Return [X, Y] of the center of cell containing provided text 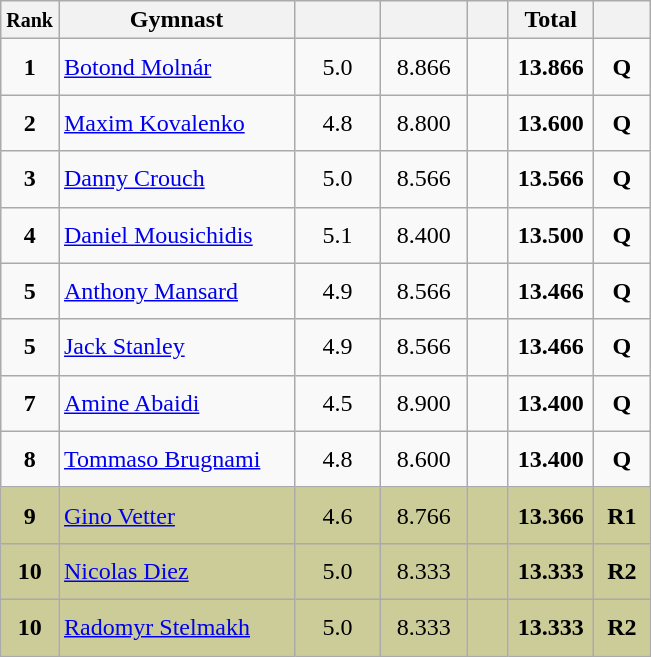
13.600 [551, 123]
13.500 [551, 235]
Rank [30, 20]
8.866 [424, 67]
4.6 [338, 515]
8.600 [424, 459]
Amine Abaidi [176, 403]
Gino Vetter [176, 515]
13.866 [551, 67]
3 [30, 179]
8.800 [424, 123]
8 [30, 459]
Total [551, 20]
Gymnast [176, 20]
Nicolas Diez [176, 571]
13.366 [551, 515]
1 [30, 67]
13.566 [551, 179]
5.1 [338, 235]
8.766 [424, 515]
R1 [622, 515]
4 [30, 235]
Daniel Mousichidis [176, 235]
2 [30, 123]
8.900 [424, 403]
9 [30, 515]
Radomyr Stelmakh [176, 627]
Danny Crouch [176, 179]
Maxim Kovalenko [176, 123]
8.400 [424, 235]
Tommaso Brugnami [176, 459]
Botond Molnár [176, 67]
Anthony Mansard [176, 291]
4.5 [338, 403]
7 [30, 403]
Jack Stanley [176, 347]
